Detect which cell encompasses the target text, then output its (x, y) center coordinate. 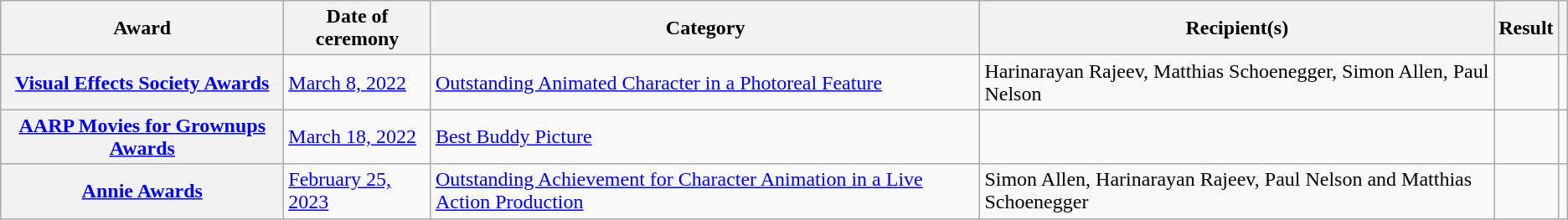
Recipient(s) (1237, 28)
March 18, 2022 (358, 137)
Annie Awards (142, 191)
Outstanding Animated Character in a Photoreal Feature (705, 82)
Outstanding Achievement for Character Animation in a Live Action Production (705, 191)
AARP Movies for Grownups Awards (142, 137)
Visual Effects Society Awards (142, 82)
Award (142, 28)
Result (1526, 28)
Harinarayan Rajeev, Matthias Schoenegger, Simon Allen, Paul Nelson (1237, 82)
Best Buddy Picture (705, 137)
March 8, 2022 (358, 82)
Category (705, 28)
Simon Allen, Harinarayan Rajeev, Paul Nelson and Matthias Schoenegger (1237, 191)
February 25, 2023 (358, 191)
Date of ceremony (358, 28)
